For the text-containing cell, return its midpoint in (X, Y) coordinate format. 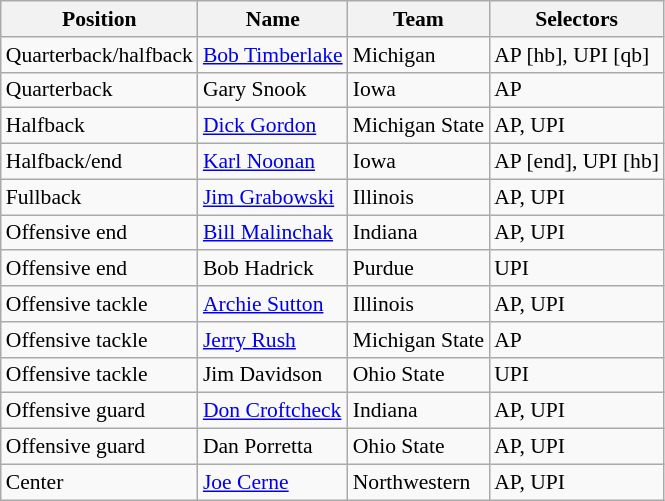
Jim Davidson (273, 375)
Joe Cerne (273, 482)
Don Croftcheck (273, 411)
Halfback/end (100, 162)
Selectors (576, 19)
Archie Sutton (273, 304)
Jim Grabowski (273, 197)
Halfback (100, 126)
Bill Malinchak (273, 233)
Dick Gordon (273, 126)
Quarterback/halfback (100, 55)
Fullback (100, 197)
Michigan (418, 55)
Name (273, 19)
Jerry Rush (273, 340)
Bob Timberlake (273, 55)
Bob Hadrick (273, 269)
Dan Porretta (273, 447)
Gary Snook (273, 90)
AP [end], UPI [hb] (576, 162)
AP [hb], UPI [qb] (576, 55)
Northwestern (418, 482)
Center (100, 482)
Karl Noonan (273, 162)
Team (418, 19)
Quarterback (100, 90)
Purdue (418, 269)
Position (100, 19)
